Search for the cell housing the specified text and yield its [x, y] center coordinate. 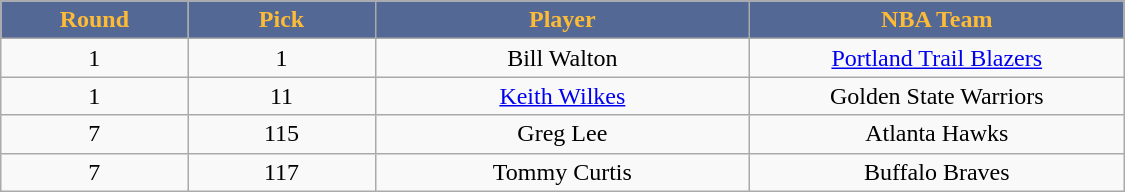
Keith Wilkes [562, 96]
11 [282, 96]
Buffalo Braves [937, 172]
Atlanta Hawks [937, 134]
Golden State Warriors [937, 96]
Pick [282, 20]
Portland Trail Blazers [937, 58]
Player [562, 20]
NBA Team [937, 20]
115 [282, 134]
Bill Walton [562, 58]
Round [94, 20]
117 [282, 172]
Tommy Curtis [562, 172]
Greg Lee [562, 134]
